Detect which cell encompasses the target text, then output its (x, y) center coordinate. 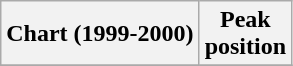
Peakposition (245, 34)
Chart (1999-2000) (100, 34)
